Provide the (X, Y) coordinate of the cell's center where the given text is located.  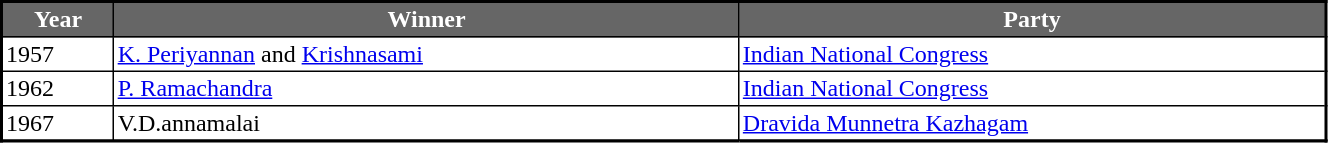
Dravida Munnetra Kazhagam (1032, 123)
K. Periyannan and Krishnasami (426, 54)
Winner (426, 20)
Year (58, 20)
1967 (58, 123)
Party (1032, 20)
P. Ramachandra (426, 88)
V.D.annamalai (426, 123)
1962 (58, 88)
1957 (58, 54)
